Return [x, y] of the center of cell containing provided text 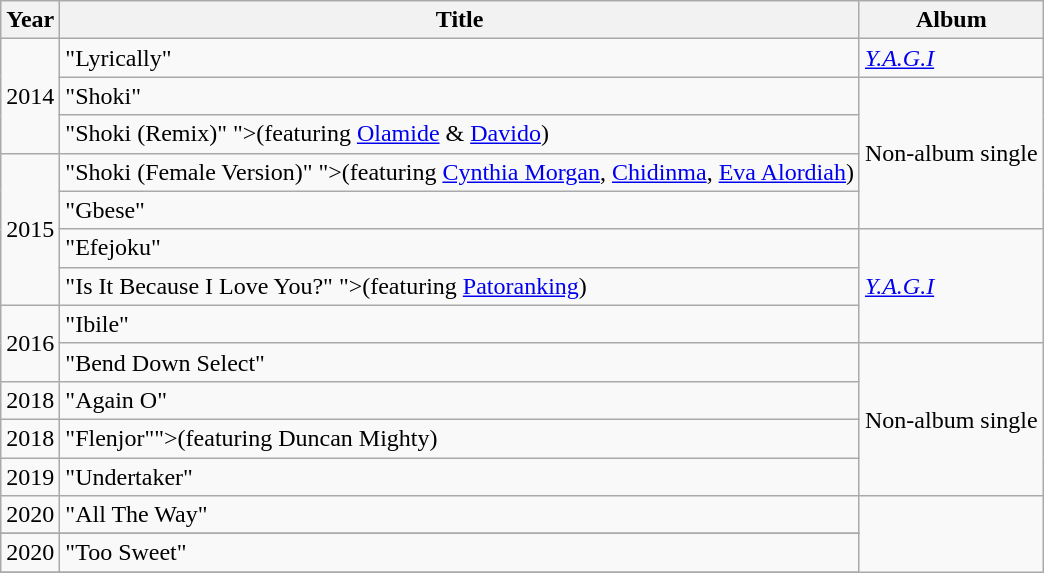
"Efejoku" [460, 248]
"Again O" [460, 400]
"Is It Because I Love You?" ">(featuring Patoranking) [460, 286]
Title [460, 20]
"Undertaker" [460, 477]
"Bend Down Select" [460, 362]
"Shoki (Female Version)" ">(featuring Cynthia Morgan, Chidinma, Eva Alordiah) [460, 172]
Year [30, 20]
"Lyrically" [460, 58]
"Flenjor"">(featuring Duncan Mighty) [460, 438]
"Gbese" [460, 210]
Album [951, 20]
2015 [30, 229]
"Too Sweet" [460, 553]
2019 [30, 477]
2016 [30, 343]
"Shoki (Remix)" ">(featuring Olamide & Davido) [460, 134]
2014 [30, 96]
"All The Way" [460, 515]
"Ibile" [460, 324]
"Shoki" [460, 96]
